Return [x, y] of the center of cell containing provided text 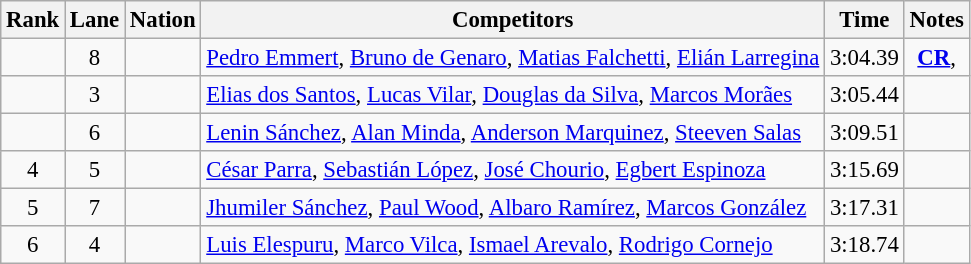
3:17.31 [865, 208]
Nation [163, 20]
Jhumiler Sánchez, Paul Wood, Albaro Ramírez, Marcos González [513, 208]
7 [95, 208]
César Parra, Sebastián López, José Chourio, Egbert Espinoza [513, 170]
CR, [936, 58]
3:04.39 [865, 58]
Rank [33, 20]
Lenin Sánchez, Alan Minda, Anderson Marquinez, Steeven Salas [513, 133]
Elias dos Santos, Lucas Vilar, Douglas da Silva, Marcos Morães [513, 95]
Pedro Emmert, Bruno de Genaro, Matias Falchetti, Elián Larregina [513, 58]
Competitors [513, 20]
3:09.51 [865, 133]
Time [865, 20]
8 [95, 58]
Lane [95, 20]
3 [95, 95]
Luis Elespuru, Marco Vilca, Ismael Arevalo, Rodrigo Cornejo [513, 245]
3:05.44 [865, 95]
3:15.69 [865, 170]
Notes [936, 20]
3:18.74 [865, 245]
